Return [x, y] of the center of cell containing provided text 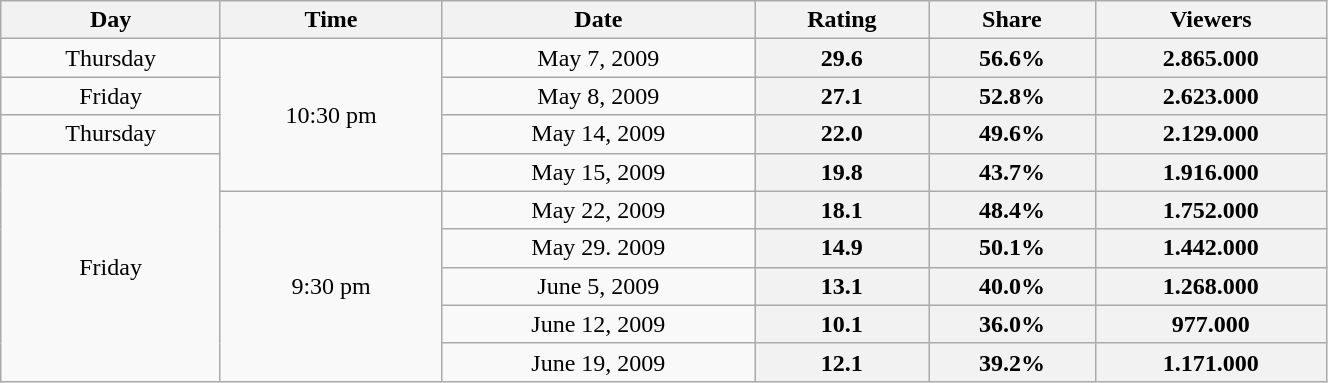
1.916.000 [1210, 172]
May 14, 2009 [598, 134]
May 22, 2009 [598, 210]
2.623.000 [1210, 96]
June 5, 2009 [598, 286]
Rating [842, 20]
13.1 [842, 286]
22.0 [842, 134]
May 29. 2009 [598, 248]
50.1% [1012, 248]
1.752.000 [1210, 210]
10.1 [842, 324]
Share [1012, 20]
52.8% [1012, 96]
2.865.000 [1210, 58]
10:30 pm [330, 115]
May 15, 2009 [598, 172]
14.9 [842, 248]
977.000 [1210, 324]
Time [330, 20]
May 7, 2009 [598, 58]
43.7% [1012, 172]
June 19, 2009 [598, 362]
May 8, 2009 [598, 96]
9:30 pm [330, 286]
1.268.000 [1210, 286]
1.442.000 [1210, 248]
18.1 [842, 210]
Day [111, 20]
Date [598, 20]
36.0% [1012, 324]
Viewers [1210, 20]
39.2% [1012, 362]
56.6% [1012, 58]
40.0% [1012, 286]
49.6% [1012, 134]
27.1 [842, 96]
June 12, 2009 [598, 324]
19.8 [842, 172]
48.4% [1012, 210]
2.129.000 [1210, 134]
12.1 [842, 362]
1.171.000 [1210, 362]
29.6 [842, 58]
